Extract the [x, y] coordinate from the center of the cell holding the provided text.  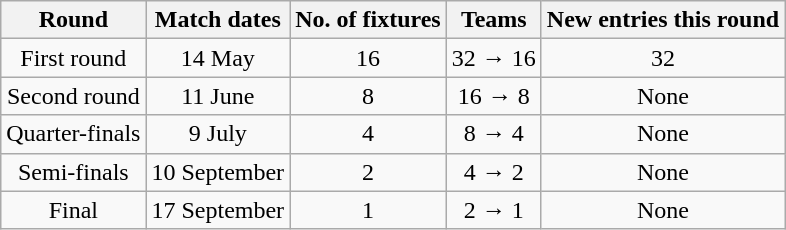
16 → 8 [494, 96]
11 June [218, 96]
4 [368, 134]
First round [74, 58]
2 → 1 [494, 210]
16 [368, 58]
2 [368, 172]
Round [74, 20]
32 → 16 [494, 58]
17 September [218, 210]
14 May [218, 58]
10 September [218, 172]
8 → 4 [494, 134]
4 → 2 [494, 172]
Semi-finals [74, 172]
32 [662, 58]
Match dates [218, 20]
No. of fixtures [368, 20]
New entries this round [662, 20]
1 [368, 210]
Teams [494, 20]
Final [74, 210]
Second round [74, 96]
8 [368, 96]
Quarter-finals [74, 134]
9 July [218, 134]
